Provide the [X, Y] coordinate of the cell's center where the given text is located.  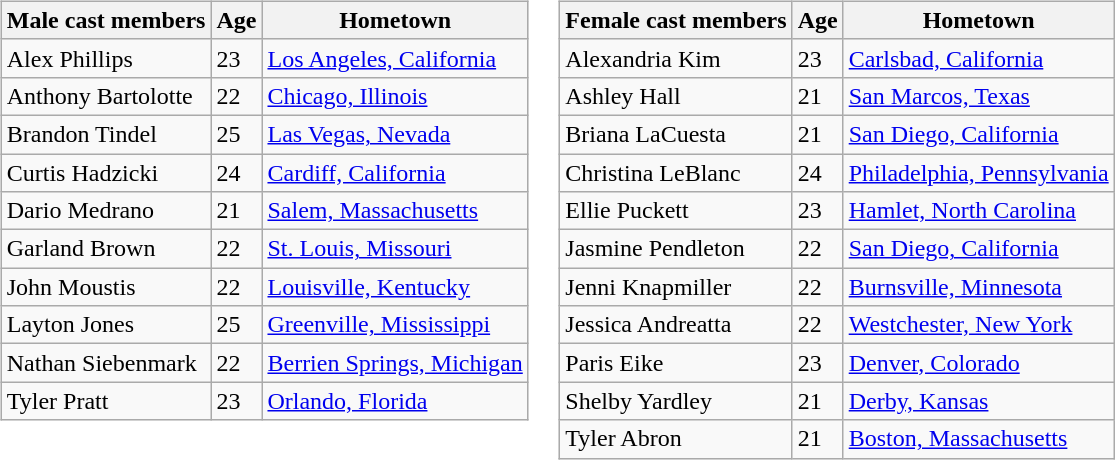
Greenville, Mississippi [395, 325]
Carlsbad, California [978, 58]
Male cast members [106, 20]
Derby, Kansas [978, 401]
Chicago, Illinois [395, 96]
Tyler Abron [676, 439]
San Marcos, Texas [978, 96]
Garland Brown [106, 249]
Orlando, Florida [395, 401]
Nathan Siebenmark [106, 363]
Jenni Knapmiller [676, 287]
Los Angeles, California [395, 58]
Christina LeBlanc [676, 173]
Paris Eike [676, 363]
Jasmine Pendleton [676, 249]
Anthony Bartolotte [106, 96]
Denver, Colorado [978, 363]
Brandon Tindel [106, 134]
Tyler Pratt [106, 401]
Boston, Massachusetts [978, 439]
John Moustis [106, 287]
Las Vegas, Nevada [395, 134]
Alex Phillips [106, 58]
Alexandria Kim [676, 58]
Berrien Springs, Michigan [395, 363]
Ashley Hall [676, 96]
Dario Medrano [106, 211]
Jessica Andreatta [676, 325]
Burnsville, Minnesota [978, 287]
Westchester, New York [978, 325]
Layton Jones [106, 325]
St. Louis, Missouri [395, 249]
Curtis Hadzicki [106, 173]
Hamlet, North Carolina [978, 211]
Louisville, Kentucky [395, 287]
Philadelphia, Pennsylvania [978, 173]
Cardiff, California [395, 173]
Female cast members [676, 20]
Ellie Puckett [676, 211]
Salem, Massachusetts [395, 211]
Shelby Yardley [676, 401]
Briana LaCuesta [676, 134]
